For the text-containing cell, return its midpoint in (X, Y) coordinate format. 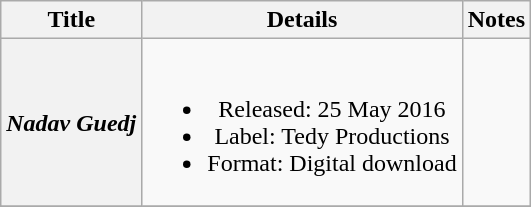
Notes (496, 20)
Title (72, 20)
Released: 25 May 2016Label: Tedy ProductionsFormat: Digital download (302, 122)
Nadav Guedj (72, 122)
Details (302, 20)
